Return (X, Y) of the center of cell containing provided text 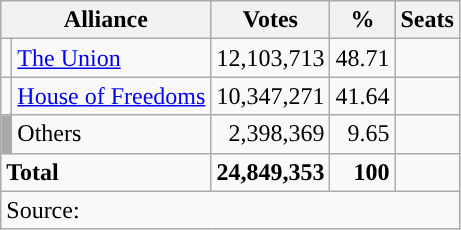
Total (106, 172)
House of Freedoms (112, 96)
% (362, 20)
24,849,353 (270, 172)
Source: (230, 210)
100 (362, 172)
Others (112, 134)
48.71 (362, 58)
Alliance (106, 20)
12,103,713 (270, 58)
Votes (270, 20)
2,398,369 (270, 134)
9.65 (362, 134)
41.64 (362, 96)
Seats (427, 20)
The Union (112, 58)
10,347,271 (270, 96)
